Locate the cell with the specified text and output its (x, y) center coordinate. 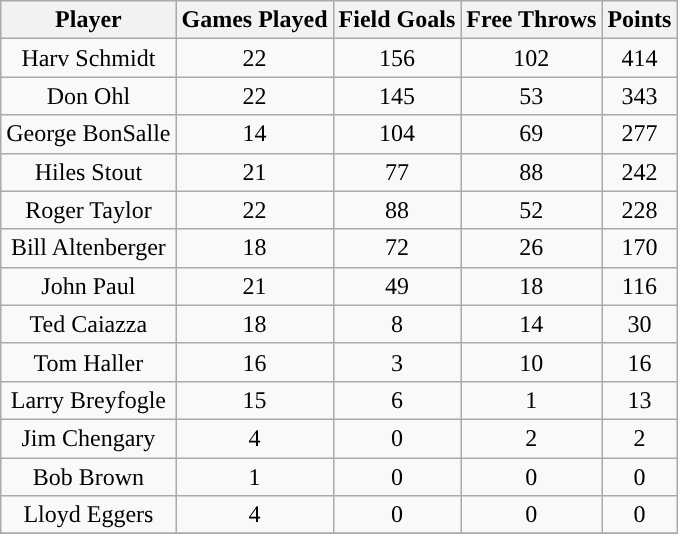
Free Throws (532, 20)
77 (397, 172)
30 (640, 324)
Points (640, 20)
53 (532, 96)
Bill Altenberger (88, 248)
170 (640, 248)
102 (532, 58)
145 (397, 96)
228 (640, 210)
6 (397, 400)
Games Played (254, 20)
Player (88, 20)
104 (397, 134)
26 (532, 248)
Don Ohl (88, 96)
13 (640, 400)
Jim Chengary (88, 438)
277 (640, 134)
15 (254, 400)
414 (640, 58)
Ted Caiazza (88, 324)
3 (397, 362)
Harv Schmidt (88, 58)
Field Goals (397, 20)
Hiles Stout (88, 172)
Lloyd Eggers (88, 515)
156 (397, 58)
52 (532, 210)
George BonSalle (88, 134)
Tom Haller (88, 362)
49 (397, 286)
8 (397, 324)
John Paul (88, 286)
242 (640, 172)
69 (532, 134)
Roger Taylor (88, 210)
72 (397, 248)
Larry Breyfogle (88, 400)
10 (532, 362)
Bob Brown (88, 477)
116 (640, 286)
343 (640, 96)
